Output the [x, y] coordinate of the center of the cell containing the given text.  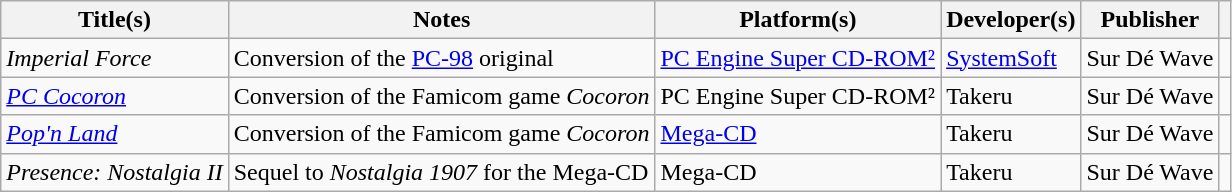
Presence: Nostalgia II [114, 172]
Developer(s) [1011, 20]
Platform(s) [798, 20]
Publisher [1150, 20]
Sequel to Nostalgia 1907 for the Mega-CD [442, 172]
Imperial Force [114, 58]
Pop'n Land [114, 134]
Notes [442, 20]
Title(s) [114, 20]
SystemSoft [1011, 58]
Conversion of the PC-98 original [442, 58]
PC Cocoron [114, 96]
